Scan for the cell matching the given text and deliver its [X, Y] coordinate at center. 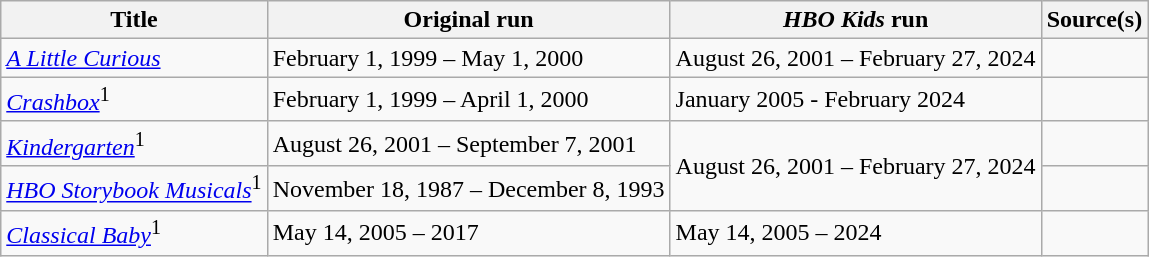
Title [134, 20]
Kindergarten1 [134, 144]
HBO Storybook Musicals1 [134, 188]
Source(s) [1094, 20]
November 18, 1987 – December 8, 1993 [468, 188]
Crashbox1 [134, 100]
Original run [468, 20]
February 1, 1999 – May 1, 2000 [468, 58]
A Little Curious [134, 58]
January 2005 - February 2024 [856, 100]
February 1, 1999 – April 1, 2000 [468, 100]
August 26, 2001 – September 7, 2001 [468, 144]
HBO Kids run [856, 20]
May 14, 2005 – 2017 [468, 234]
Classical Baby1 [134, 234]
May 14, 2005 – 2024 [856, 234]
